Identify which cell holds the provided text, then report its (x, y) central coordinate. 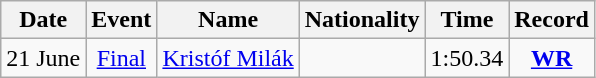
1:50.34 (467, 58)
Event (122, 20)
WR (552, 58)
Name (228, 20)
Time (467, 20)
Kristóf Milák (228, 58)
Nationality (362, 20)
Record (552, 20)
Date (44, 20)
Final (122, 58)
21 June (44, 58)
